Extract the [X, Y] coordinate from the center of the cell holding the provided text.  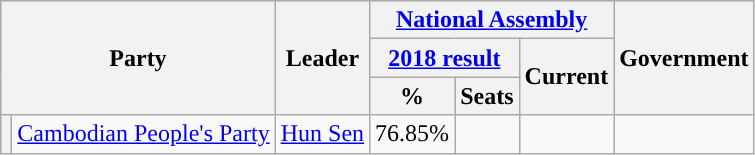
% [412, 96]
Leader [322, 58]
76.85% [412, 134]
Government [684, 58]
Hun Sen [322, 134]
Cambodian People's Party [144, 134]
Current [566, 77]
2018 result [444, 58]
Seats [487, 96]
Party [138, 58]
National Assembly [492, 20]
